Detect which cell encompasses the target text, then output its [X, Y] center coordinate. 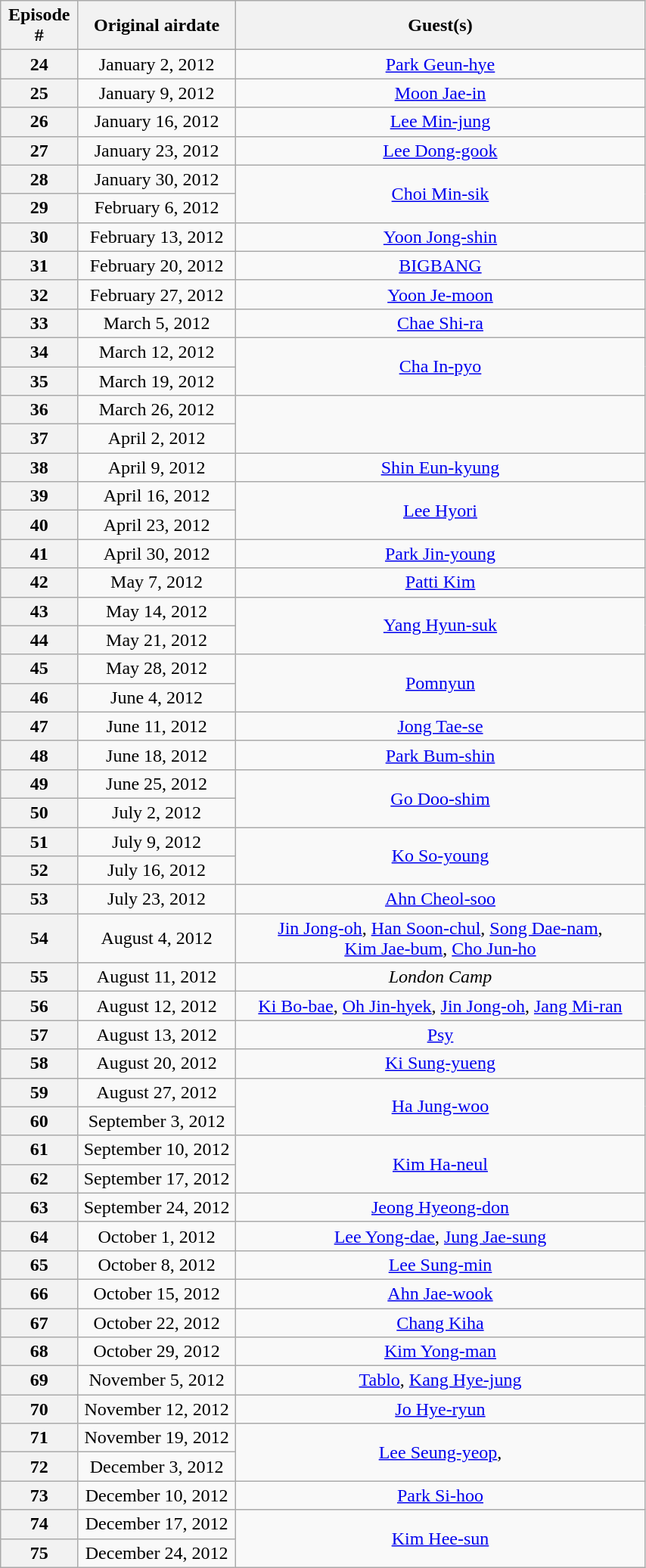
December 10, 2012 [157, 1495]
27 [39, 151]
75 [39, 1553]
March 26, 2012 [157, 410]
Moon Jae-in [440, 93]
August 27, 2012 [157, 1092]
Lee Seung-yeop, [440, 1452]
March 5, 2012 [157, 323]
May 7, 2012 [157, 582]
July 2, 2012 [157, 812]
July 23, 2012 [157, 899]
January 30, 2012 [157, 179]
April 2, 2012 [157, 439]
67 [39, 1323]
39 [39, 496]
December 3, 2012 [157, 1467]
Yoon Jong-shin [440, 237]
February 20, 2012 [157, 265]
Ahn Cheol-soo [440, 899]
August 13, 2012 [157, 1035]
October 29, 2012 [157, 1352]
26 [39, 122]
31 [39, 265]
Lee Yong-dae, Jung Jae-sung [440, 1236]
March 12, 2012 [157, 352]
May 14, 2012 [157, 611]
33 [39, 323]
37 [39, 439]
May 28, 2012 [157, 669]
59 [39, 1092]
Guest(s) [440, 26]
February 6, 2012 [157, 208]
44 [39, 640]
68 [39, 1352]
Kim Ha-neul [440, 1164]
36 [39, 410]
64 [39, 1236]
Lee Min-jung [440, 122]
June 18, 2012 [157, 755]
April 16, 2012 [157, 496]
56 [39, 1006]
61 [39, 1150]
46 [39, 697]
August 12, 2012 [157, 1006]
Ki Sung-yueng [440, 1063]
51 [39, 842]
45 [39, 669]
September 17, 2012 [157, 1178]
January 2, 2012 [157, 64]
Jeong Hyeong-don [440, 1207]
70 [39, 1409]
Patti Kim [440, 582]
Yang Hyun-suk [440, 626]
Kim Yong-man [440, 1352]
Cha In-pyo [440, 366]
Chae Shi-ra [440, 323]
40 [39, 525]
48 [39, 755]
November 12, 2012 [157, 1409]
July 9, 2012 [157, 842]
53 [39, 899]
63 [39, 1207]
49 [39, 784]
January 23, 2012 [157, 151]
42 [39, 582]
74 [39, 1524]
April 9, 2012 [157, 467]
72 [39, 1467]
58 [39, 1063]
September 10, 2012 [157, 1150]
September 24, 2012 [157, 1207]
Pomnyun [440, 683]
April 30, 2012 [157, 554]
24 [39, 64]
December 17, 2012 [157, 1524]
52 [39, 871]
Park Jin-young [440, 554]
Yoon Je-moon [440, 294]
October 15, 2012 [157, 1293]
34 [39, 352]
25 [39, 93]
54 [39, 938]
66 [39, 1293]
BIGBANG [440, 265]
November 5, 2012 [157, 1380]
Lee Hyori [440, 511]
Ahn Jae-wook [440, 1293]
55 [39, 977]
Jong Tae-se [440, 726]
30 [39, 237]
March 19, 2012 [157, 380]
69 [39, 1380]
February 13, 2012 [157, 237]
September 3, 2012 [157, 1121]
Choi Min-sik [440, 194]
Ki Bo-bae, Oh Jin-hyek, Jin Jong-oh, Jang Mi-ran [440, 1006]
32 [39, 294]
August 11, 2012 [157, 977]
Ko So-young [440, 856]
38 [39, 467]
41 [39, 554]
57 [39, 1035]
Tablo, Kang Hye-jung [440, 1380]
Lee Sung-min [440, 1265]
60 [39, 1121]
February 27, 2012 [157, 294]
Ha Jung-woo [440, 1107]
October 1, 2012 [157, 1236]
47 [39, 726]
Lee Dong-gook [440, 151]
71 [39, 1438]
January 16, 2012 [157, 122]
Park Geun-hye [440, 64]
October 22, 2012 [157, 1323]
50 [39, 812]
July 16, 2012 [157, 871]
Chang Kiha [440, 1323]
Episode # [39, 26]
Shin Eun-kyung [440, 467]
Psy [440, 1035]
35 [39, 380]
73 [39, 1495]
Original airdate [157, 26]
28 [39, 179]
65 [39, 1265]
August 4, 2012 [157, 938]
December 24, 2012 [157, 1553]
62 [39, 1178]
June 25, 2012 [157, 784]
London Camp [440, 977]
August 20, 2012 [157, 1063]
Park Si-hoo [440, 1495]
May 21, 2012 [157, 640]
January 9, 2012 [157, 93]
October 8, 2012 [157, 1265]
Go Doo-shim [440, 798]
29 [39, 208]
Kim Hee-sun [440, 1539]
June 11, 2012 [157, 726]
Jin Jong-oh, Han Soon-chul, Song Dae-nam,Kim Jae-bum, Cho Jun-ho [440, 938]
November 19, 2012 [157, 1438]
Park Bum-shin [440, 755]
Jo Hye-ryun [440, 1409]
April 23, 2012 [157, 525]
43 [39, 611]
June 4, 2012 [157, 697]
